Provide the (x, y) coordinate of the cell's center where the given text is located.  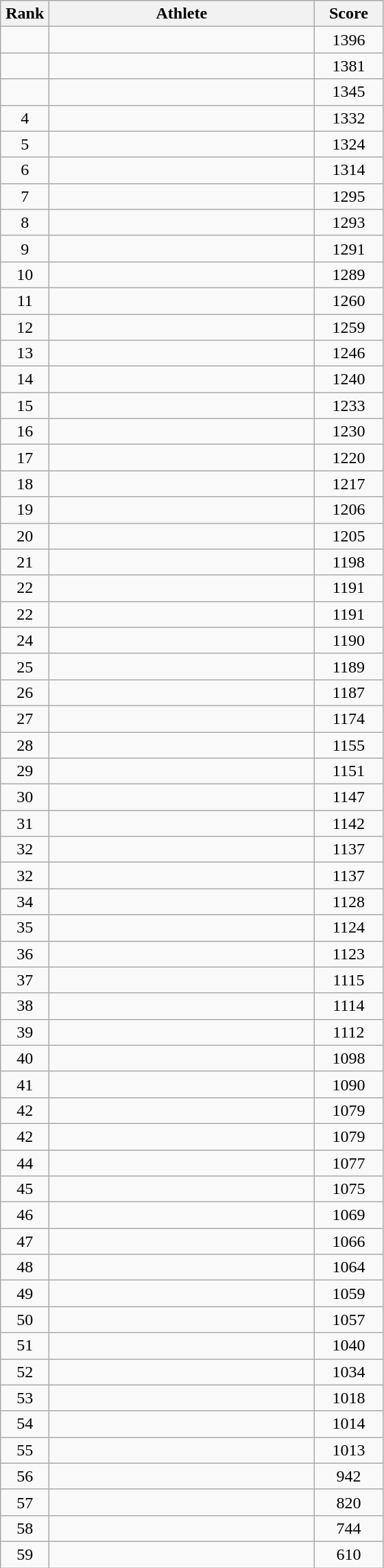
1332 (348, 118)
1289 (348, 274)
26 (25, 692)
1293 (348, 222)
11 (25, 301)
1220 (348, 458)
1190 (348, 640)
24 (25, 640)
1142 (348, 823)
55 (25, 1450)
1396 (348, 40)
4 (25, 118)
21 (25, 562)
1233 (348, 406)
744 (348, 1528)
1217 (348, 484)
1014 (348, 1424)
1066 (348, 1241)
15 (25, 406)
1206 (348, 510)
1324 (348, 144)
37 (25, 980)
1295 (348, 196)
50 (25, 1320)
9 (25, 248)
1260 (348, 301)
1381 (348, 66)
610 (348, 1554)
1246 (348, 353)
1077 (348, 1163)
45 (25, 1189)
31 (25, 823)
44 (25, 1163)
13 (25, 353)
1034 (348, 1372)
34 (25, 902)
1189 (348, 666)
1090 (348, 1084)
51 (25, 1346)
46 (25, 1215)
1075 (348, 1189)
1240 (348, 379)
54 (25, 1424)
1064 (348, 1267)
56 (25, 1476)
19 (25, 510)
1198 (348, 562)
52 (25, 1372)
1128 (348, 902)
1205 (348, 536)
41 (25, 1084)
25 (25, 666)
16 (25, 432)
38 (25, 1006)
17 (25, 458)
7 (25, 196)
1187 (348, 692)
1151 (348, 771)
1018 (348, 1398)
1314 (348, 170)
28 (25, 745)
1124 (348, 928)
Athlete (182, 14)
Rank (25, 14)
58 (25, 1528)
1123 (348, 954)
1098 (348, 1058)
40 (25, 1058)
18 (25, 484)
1059 (348, 1294)
20 (25, 536)
49 (25, 1294)
8 (25, 222)
59 (25, 1554)
1115 (348, 980)
29 (25, 771)
1069 (348, 1215)
30 (25, 797)
1230 (348, 432)
48 (25, 1267)
14 (25, 379)
10 (25, 274)
5 (25, 144)
35 (25, 928)
1155 (348, 745)
1112 (348, 1032)
1013 (348, 1450)
12 (25, 327)
36 (25, 954)
1114 (348, 1006)
1147 (348, 797)
1259 (348, 327)
6 (25, 170)
53 (25, 1398)
820 (348, 1502)
57 (25, 1502)
942 (348, 1476)
39 (25, 1032)
1174 (348, 718)
47 (25, 1241)
Score (348, 14)
27 (25, 718)
1040 (348, 1346)
1291 (348, 248)
1057 (348, 1320)
1345 (348, 92)
